From the cell containing the given text, extract its center point as [x, y] coordinate. 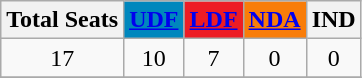
LDF [214, 20]
10 [154, 58]
Total Seats [62, 20]
IND [334, 20]
7 [214, 58]
17 [62, 58]
UDF [154, 20]
NDA [274, 20]
